Determine the (x, y) coordinate at the center of the cell enclosing the given text.  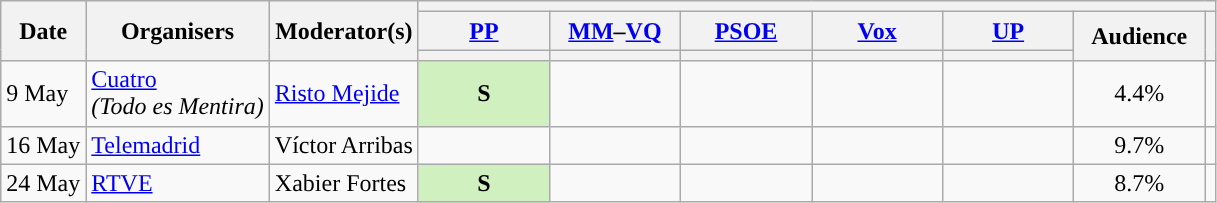
UP (1008, 31)
Telemadrid (178, 145)
PSOE (746, 31)
Audience (1140, 36)
9 May (44, 94)
9.7% (1140, 145)
Organisers (178, 31)
24 May (44, 183)
Víctor Arribas (344, 145)
PP (484, 31)
Xabier Fortes (344, 183)
Moderator(s) (344, 31)
8.7% (1140, 183)
RTVE (178, 183)
4.4% (1140, 94)
Vox (878, 31)
Risto Mejide (344, 94)
16 May (44, 145)
Date (44, 31)
Cuatro(Todo es Mentira) (178, 94)
MM–VQ (614, 31)
